Extract the [X, Y] coordinate from the center of the cell holding the provided text.  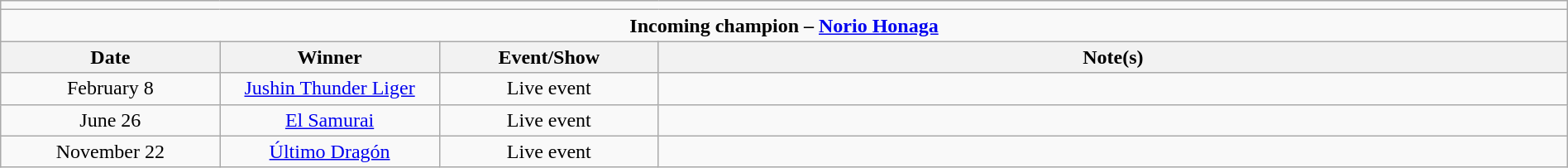
November 22 [111, 151]
Incoming champion – Norio Honaga [784, 26]
Jushin Thunder Liger [329, 89]
El Samurai [329, 120]
Date [111, 57]
Note(s) [1113, 57]
Winner [329, 57]
February 8 [111, 89]
Event/Show [549, 57]
Último Dragón [329, 151]
June 26 [111, 120]
